Locate the cell with the specified text and output its (X, Y) center coordinate. 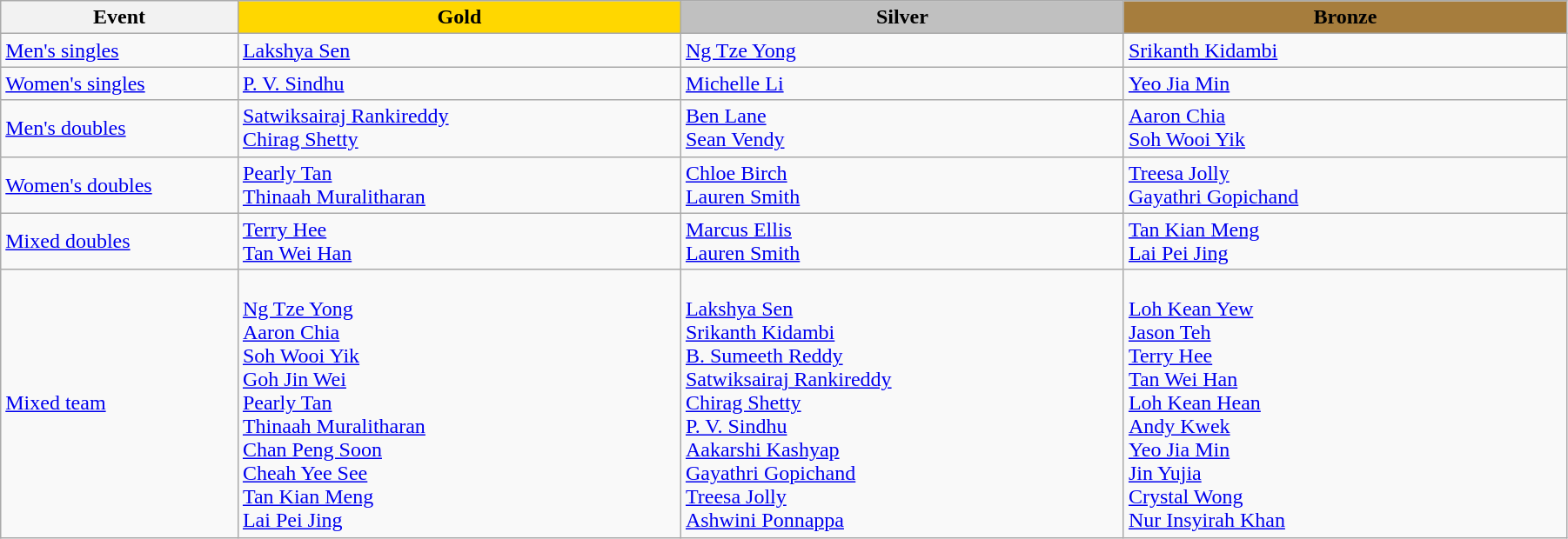
Men's doubles (120, 129)
P. V. Sindhu (459, 83)
Loh Kean YewJason Teh Terry HeeTan Wei Han Loh Kean HeanAndy KwekYeo Jia MinJin YujiaCrystal WongNur Insyirah Khan (1345, 403)
Tan Kian Meng Lai Pei Jing (1345, 242)
Aaron Chia Soh Wooi Yik (1345, 129)
Marcus Ellis Lauren Smith (901, 242)
Women's singles (120, 83)
Silver (901, 17)
Gold (459, 17)
Mixed doubles (120, 242)
Treesa Jolly Gayathri Gopichand (1345, 184)
Satwiksairaj Rankireddy Chirag Shetty (459, 129)
Yeo Jia Min (1345, 83)
Terry Hee Tan Wei Han (459, 242)
Lakshya Sen (459, 50)
Mixed team (120, 403)
Women's doubles (120, 184)
Ng Tze Yong (901, 50)
Bronze (1345, 17)
Pearly Tan Thinaah Muralitharan (459, 184)
Men's singles (120, 50)
Event (120, 17)
Ng Tze YongAaron ChiaSoh Wooi YikGoh Jin WeiPearly TanThinaah MuralitharanChan Peng SoonCheah Yee SeeTan Kian MengLai Pei Jing (459, 403)
Srikanth Kidambi (1345, 50)
Ben Lane Sean Vendy (901, 129)
Chloe Birch Lauren Smith (901, 184)
Michelle Li (901, 83)
